Find where the given text appears and provide that cell's center as (X, Y) coordinate. 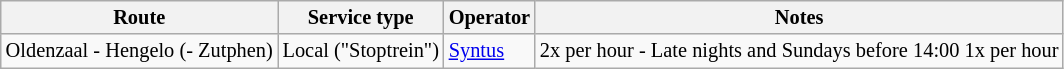
2x per hour - Late nights and Sundays before 14:00 1x per hour (799, 51)
Operator (490, 17)
Service type (361, 17)
Syntus (490, 51)
Route (140, 17)
Oldenzaal - Hengelo (- Zutphen) (140, 51)
Notes (799, 17)
Local ("Stoptrein") (361, 51)
